Find where the given text appears and provide that cell's center as [X, Y] coordinate. 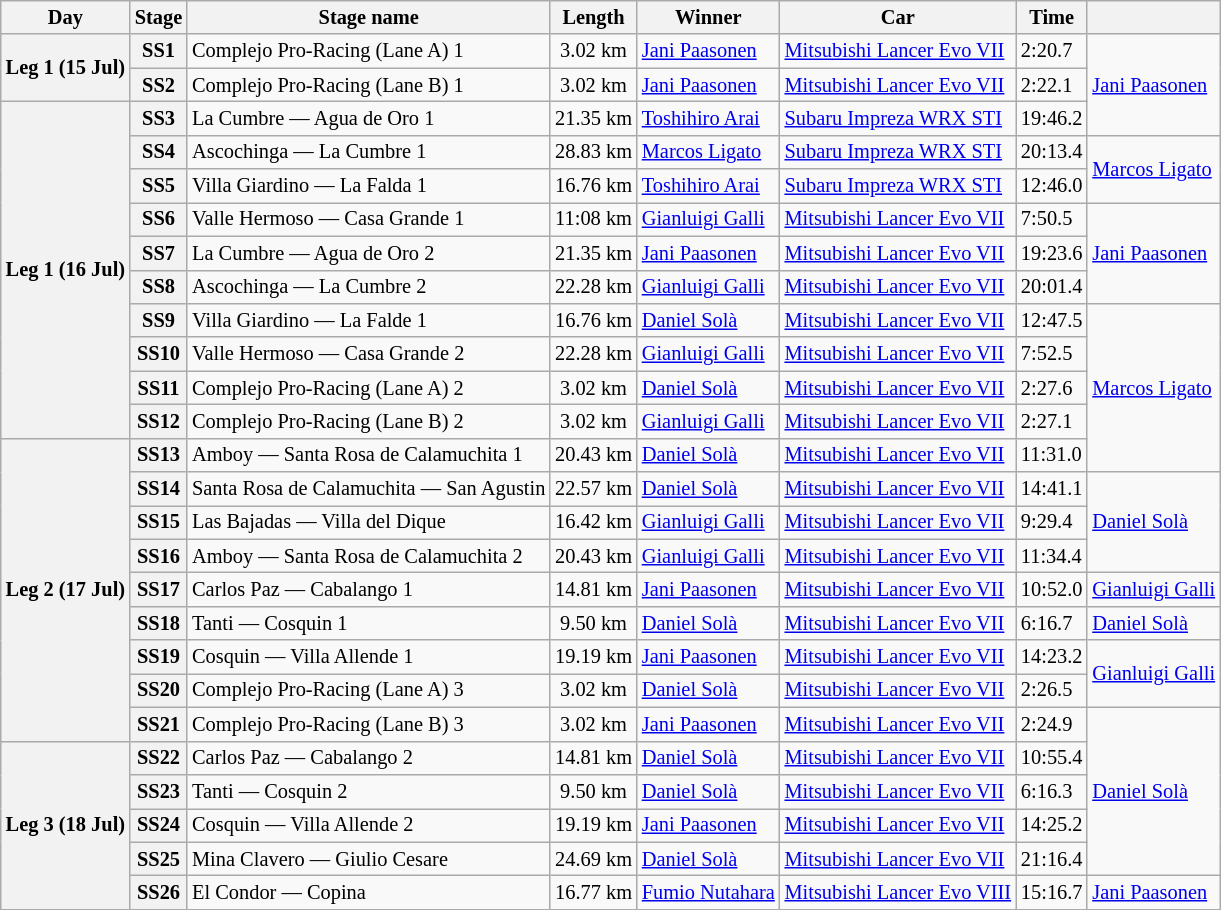
SS9 [158, 320]
SS7 [158, 253]
SS19 [158, 657]
SS5 [158, 186]
Stage name [368, 17]
21:16.4 [1052, 859]
SS21 [158, 724]
14:23.2 [1052, 657]
SS2 [158, 85]
Carlos Paz — Cabalango 1 [368, 589]
Stage [158, 17]
SS14 [158, 489]
Tanti — Cosquin 2 [368, 791]
2:27.1 [1052, 421]
SS17 [158, 589]
14:41.1 [1052, 489]
SS16 [158, 556]
2:22.1 [1052, 85]
14:25.2 [1052, 825]
Mina Clavero — Giulio Cesare [368, 859]
SS15 [158, 522]
Ascochinga — La Cumbre 2 [368, 287]
10:55.4 [1052, 758]
22.57 km [594, 489]
11:34.4 [1052, 556]
12:47.5 [1052, 320]
SS26 [158, 892]
La Cumbre — Agua de Oro 2 [368, 253]
SS13 [158, 455]
SS10 [158, 354]
24.69 km [594, 859]
7:52.5 [1052, 354]
Cosquin — Villa Allende 2 [368, 825]
19:46.2 [1052, 118]
20:01.4 [1052, 287]
Valle Hermoso — Casa Grande 1 [368, 219]
Carlos Paz — Cabalango 2 [368, 758]
El Condor — Copina [368, 892]
SS1 [158, 51]
SS4 [158, 152]
16.77 km [594, 892]
Villa Giardino — La Falda 1 [368, 186]
SS20 [158, 690]
2:26.5 [1052, 690]
Amboy — Santa Rosa de Calamuchita 1 [368, 455]
Valle Hermoso — Casa Grande 2 [368, 354]
15:16.7 [1052, 892]
16.42 km [594, 522]
Villa Giardino — La Falde 1 [368, 320]
20:13.4 [1052, 152]
Mitsubishi Lancer Evo VIII [898, 892]
Complejo Pro-Racing (Lane A) 1 [368, 51]
19:23.6 [1052, 253]
Leg 1 (16 Jul) [66, 270]
SS24 [158, 825]
Leg 3 (18 Jul) [66, 825]
SS12 [158, 421]
Cosquin — Villa Allende 1 [368, 657]
11:08 km [594, 219]
Amboy — Santa Rosa de Calamuchita 2 [368, 556]
11:31.0 [1052, 455]
7:50.5 [1052, 219]
Length [594, 17]
Complejo Pro-Racing (Lane B) 1 [368, 85]
Complejo Pro-Racing (Lane B) 3 [368, 724]
SS3 [158, 118]
SS11 [158, 388]
SS25 [158, 859]
Santa Rosa de Calamuchita — San Agustin [368, 489]
6:16.3 [1052, 791]
Complejo Pro-Racing (Lane A) 3 [368, 690]
La Cumbre — Agua de Oro 1 [368, 118]
Las Bajadas — Villa del Dique [368, 522]
Leg 1 (15 Jul) [66, 68]
28.83 km [594, 152]
2:20.7 [1052, 51]
SS18 [158, 623]
Car [898, 17]
Complejo Pro-Racing (Lane B) 2 [368, 421]
12:46.0 [1052, 186]
Fumio Nutahara [708, 892]
Winner [708, 17]
6:16.7 [1052, 623]
Time [1052, 17]
Ascochinga — La Cumbre 1 [368, 152]
9:29.4 [1052, 522]
SS6 [158, 219]
Day [66, 17]
SS8 [158, 287]
SS23 [158, 791]
2:27.6 [1052, 388]
10:52.0 [1052, 589]
Tanti — Cosquin 1 [368, 623]
Complejo Pro-Racing (Lane A) 2 [368, 388]
2:24.9 [1052, 724]
SS22 [158, 758]
Leg 2 (17 Jul) [66, 590]
